Find where the given text appears and provide that cell's center as (X, Y) coordinate. 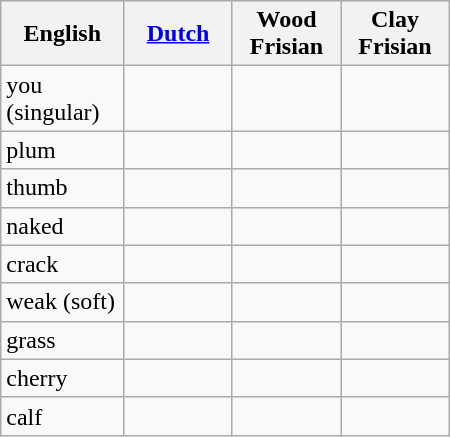
thumb (62, 188)
plum (62, 150)
you (singular) (62, 98)
cherry (62, 378)
Dutch (178, 34)
weak (soft) (62, 302)
grass (62, 340)
Wood Frisian (286, 34)
crack (62, 264)
English (62, 34)
naked (62, 226)
Clay Frisian (395, 34)
calf (62, 416)
